Detect which cell encompasses the target text, then output its (x, y) center coordinate. 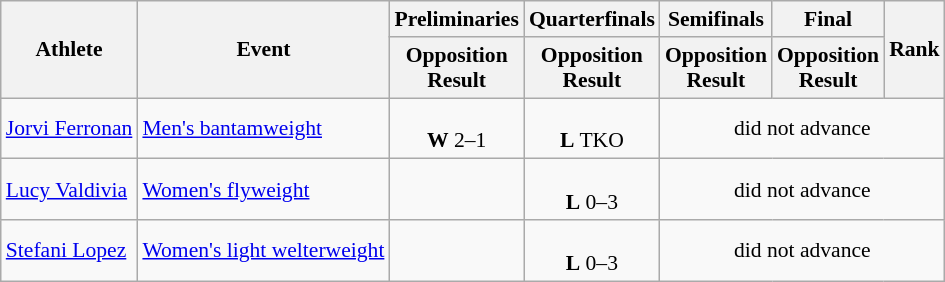
Lucy Valdivia (70, 190)
Preliminaries (456, 19)
Athlete (70, 50)
Quarterfinals (592, 19)
Semifinals (716, 19)
Women's flyweight (263, 190)
W 2–1 (456, 128)
Final (828, 19)
Men's bantamweight (263, 128)
Event (263, 50)
L TKO (592, 128)
Rank (914, 50)
Women's light welterweight (263, 250)
Jorvi Ferronan (70, 128)
Stefani Lopez (70, 250)
